For the text-containing cell, return its midpoint in [x, y] coordinate format. 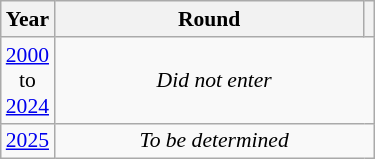
Did not enter [214, 80]
Year [28, 19]
Round [209, 19]
To be determined [214, 141]
2025 [28, 141]
2000to2024 [28, 80]
